From the cell containing the given text, extract its center point as (X, Y) coordinate. 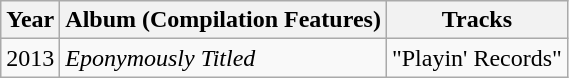
"Playin' Records" (476, 58)
Tracks (476, 20)
Eponymously Titled (224, 58)
Album (Compilation Features) (224, 20)
2013 (30, 58)
Year (30, 20)
